Return [x, y] of the center of cell containing provided text 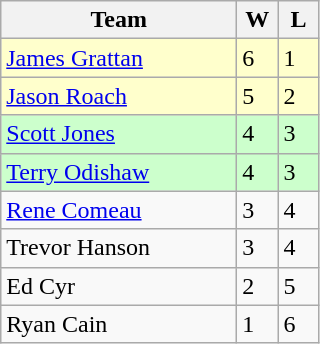
Scott Jones [119, 134]
Terry Odishaw [119, 172]
James Grattan [119, 58]
Ed Cyr [119, 286]
Jason Roach [119, 96]
Ryan Cain [119, 324]
Team [119, 20]
Trevor Hanson [119, 248]
W [258, 20]
L [298, 20]
Rene Comeau [119, 210]
